Pinpoint the cell where the given text exists, returning its [x, y] midpoint coordinate. 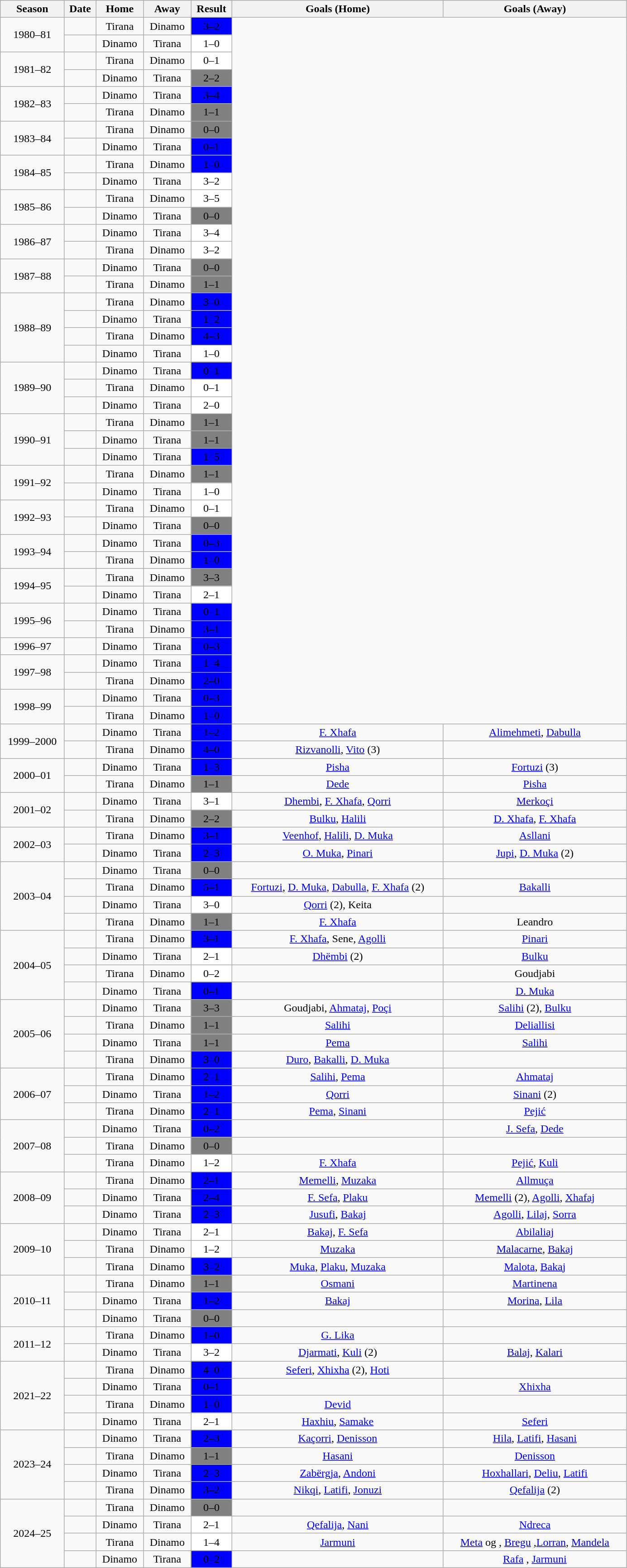
Memelli, Muzaka [338, 1180]
1983–84 [33, 138]
Agolli, Lilaj, Sorra [535, 1215]
1989–90 [33, 388]
Duro, Bakalli, D. Muka [338, 1060]
Alimehmeti, Dabulla [535, 732]
Meta og , Bregu ,Lorran, Mandela [535, 1542]
1–3 [212, 767]
1999–2000 [33, 741]
2–4 [212, 1197]
2004–05 [33, 965]
2002–03 [33, 844]
Away [168, 9]
Goudjabi [535, 973]
O. Muka, Pinari [338, 853]
1981–82 [33, 69]
Muka, Plaku, Muzaka [338, 1266]
Merkoçi [535, 801]
Pema [338, 1042]
2007–08 [33, 1146]
Fortuzi, D. Muka, Dabulla, F. Xhafa (2) [338, 887]
Salihi (2), Bulku [535, 1008]
Bakaj, F. Sefa [338, 1232]
2006–07 [33, 1094]
Goudjabi, Ahmataj, Poçi [338, 1008]
1992–93 [33, 517]
Qefalija, Nani [338, 1525]
1990–91 [33, 439]
Memelli (2), Agolli, Xhafaj [535, 1197]
1994–95 [33, 586]
Qorri (2), Keita [338, 905]
1–5 [212, 457]
Rafa , Jarmuni [535, 1559]
Veenhof, Halili, D. Muka [338, 836]
Dhembi, F. Xhafa, Qorri [338, 801]
D. Xhafa, F. Xhafa [535, 819]
2011–12 [33, 1344]
Pejić, Kuli [535, 1163]
2010–11 [33, 1301]
Sinani (2) [535, 1094]
Qorri [338, 1094]
2023–24 [33, 1464]
Djarmati, Kuli (2) [338, 1353]
2005–06 [33, 1034]
1985–86 [33, 207]
2008–09 [33, 1197]
Goals (Away) [535, 9]
Seferi, Xhixha (2), Hoti [338, 1370]
D. Muka [535, 991]
2021–22 [33, 1396]
2009–10 [33, 1249]
Qefalija (2) [535, 1490]
Date [80, 9]
Zabërgja, Andoni [338, 1473]
Pejić [535, 1111]
Ahmataj [535, 1077]
1997–98 [33, 672]
F. Sefa, Plaku [338, 1197]
Malacarne, Bakaj [535, 1249]
Malota, Bakaj [535, 1266]
Jusufi, Bakaj [338, 1215]
Morina, Lila [535, 1301]
Ndreca [535, 1525]
Dhëmbi (2) [338, 956]
Jarmuni [338, 1542]
1984–85 [33, 172]
J. Sefa, Dede [535, 1129]
1987–88 [33, 276]
1991–92 [33, 482]
Deliallisi [535, 1025]
Allmuça [535, 1180]
1982–83 [33, 104]
2003–04 [33, 896]
Osmani [338, 1283]
Hoxhallari, Deliu, Latifi [535, 1473]
Season [33, 9]
Martinena [535, 1283]
Asllani [535, 836]
Salihi, Pema [338, 1077]
Xhixha [535, 1387]
Dede [338, 784]
F. Xhafa, Sene, Agolli [338, 939]
Pema, Sinani [338, 1111]
Bulku, Halili [338, 819]
3–5 [212, 198]
4–3 [212, 336]
1998–99 [33, 706]
Home [120, 9]
Balaj, Kalari [535, 1353]
Nikqi, Latifi, Jonuzi [338, 1490]
G. Lika [338, 1335]
1995–96 [33, 620]
Hila, Latifi, Hasani [535, 1439]
1980–81 [33, 35]
Jupi, D. Muka (2) [535, 853]
1988–89 [33, 328]
Haxhiu, Samake [338, 1421]
Kaçorri, Denisson [338, 1439]
Pinari [535, 939]
Rizvanolli, Vito (3) [338, 749]
Bakaj [338, 1301]
Result [212, 9]
Abilaliaj [535, 1232]
Leandro [535, 922]
Devid [338, 1404]
Seferi [535, 1421]
Goals (Home) [338, 9]
Denisson [535, 1456]
2001–02 [33, 810]
Muzaka [338, 1249]
2024–25 [33, 1533]
1996–97 [33, 646]
1993–94 [33, 552]
Hasani [338, 1456]
Bulku [535, 956]
Fortuzi (3) [535, 767]
1986–87 [33, 242]
2000–01 [33, 776]
5–1 [212, 887]
Bakalli [535, 887]
